Scan for the cell matching the given text and deliver its [X, Y] coordinate at center. 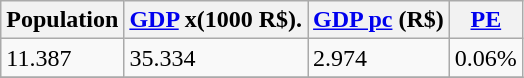
35.334 [216, 58]
2.974 [379, 58]
GDP pc (R$) [379, 20]
11.387 [62, 58]
GDP x(1000 R$). [216, 20]
0.06% [486, 58]
PE [486, 20]
Population [62, 20]
